Return (X, Y) of the center of cell containing provided text 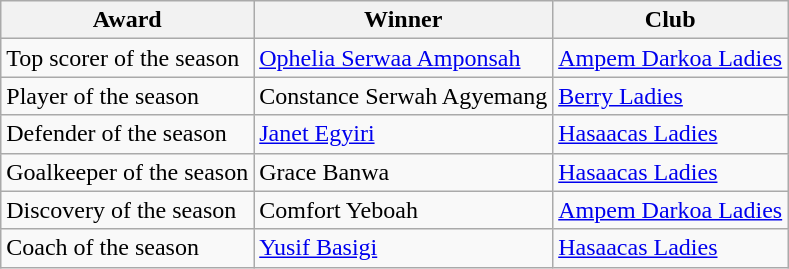
Ophelia Serwaa Amponsah (404, 58)
Comfort Yeboah (404, 210)
Coach of the season (128, 248)
Winner (404, 20)
Discovery of the season (128, 210)
Janet Egyiri (404, 134)
Berry Ladies (670, 96)
Constance Serwah Agyemang (404, 96)
Goalkeeper of the season (128, 172)
Yusif Basigi (404, 248)
Grace Banwa (404, 172)
Player of the season (128, 96)
Defender of the season (128, 134)
Club (670, 20)
Top scorer of the season (128, 58)
Award (128, 20)
